Locate the cell with the specified text and output its [x, y] center coordinate. 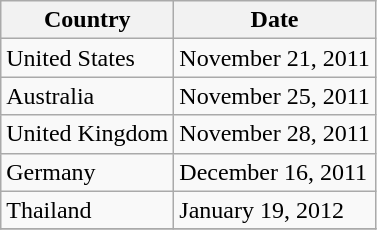
Australia [88, 96]
Germany [88, 172]
Country [88, 20]
Date [274, 20]
January 19, 2012 [274, 210]
November 25, 2011 [274, 96]
United States [88, 58]
December 16, 2011 [274, 172]
United Kingdom [88, 134]
Thailand [88, 210]
November 21, 2011 [274, 58]
November 28, 2011 [274, 134]
